Return [X, Y] of the center of cell containing provided text 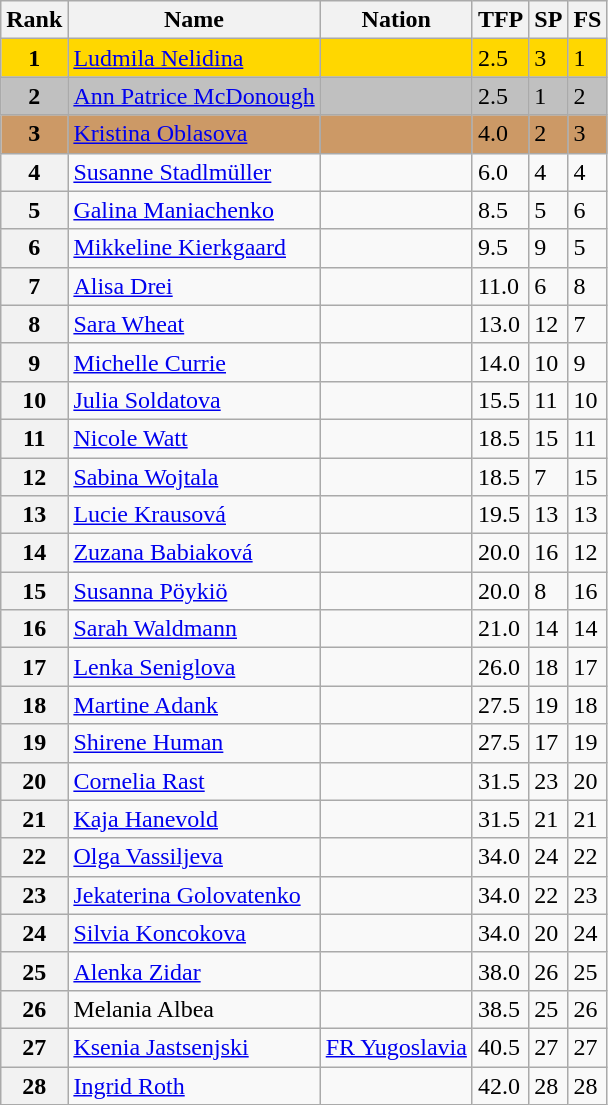
FR Yugoslavia [396, 1047]
Lucie Krausová [194, 515]
Ann Patrice McDonough [194, 96]
Rank [34, 20]
Nation [396, 20]
Michelle Currie [194, 362]
38.0 [500, 971]
Sarah Waldmann [194, 629]
Olga Vassiljeva [194, 857]
TFP [500, 20]
19.5 [500, 515]
Mikkeline Kierkgaard [194, 248]
Susanne Stadlmüller [194, 172]
Sabina Wojtala [194, 477]
Silvia Koncokova [194, 933]
Shirene Human [194, 743]
42.0 [500, 1085]
Cornelia Rast [194, 781]
Melania Albea [194, 1009]
Sara Wheat [194, 324]
6.0 [500, 172]
SP [548, 20]
Jekaterina Golovatenko [194, 895]
Alenka Zidar [194, 971]
4.0 [500, 134]
Julia Soldatova [194, 400]
Nicole Watt [194, 438]
Ludmila Nelidina [194, 58]
FS [588, 20]
21.0 [500, 629]
Galina Maniachenko [194, 210]
Ingrid Roth [194, 1085]
Ksenia Jastsenjski [194, 1047]
11.0 [500, 286]
40.5 [500, 1047]
13.0 [500, 324]
Kristina Oblasova [194, 134]
Alisa Drei [194, 286]
Martine Adank [194, 705]
14.0 [500, 362]
15.5 [500, 400]
Susanna Pöykiö [194, 591]
Name [194, 20]
26.0 [500, 667]
8.5 [500, 210]
9.5 [500, 248]
Kaja Hanevold [194, 819]
Zuzana Babiaková [194, 553]
38.5 [500, 1009]
Lenka Seniglova [194, 667]
